Detect which cell encompasses the target text, then output its (X, Y) center coordinate. 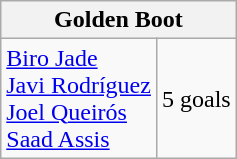
5 goals (196, 98)
Biro Jade Javi Rodríguez Joel Queirós Saad Assis (79, 98)
Golden Boot (118, 20)
